Scan for the cell matching the given text and deliver its (x, y) coordinate at center. 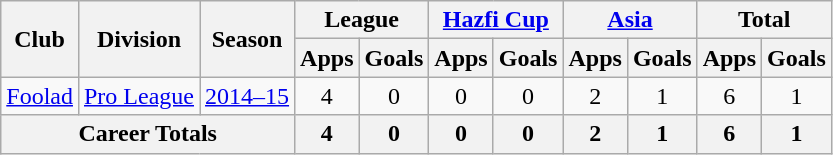
League (362, 20)
Club (40, 39)
Pro League (138, 96)
Total (764, 20)
Foolad (40, 96)
Hazfi Cup (496, 20)
Asia (630, 20)
Season (248, 39)
Career Totals (148, 134)
Division (138, 39)
2014–15 (248, 96)
